Scan for the cell matching the given text and deliver its (x, y) coordinate at center. 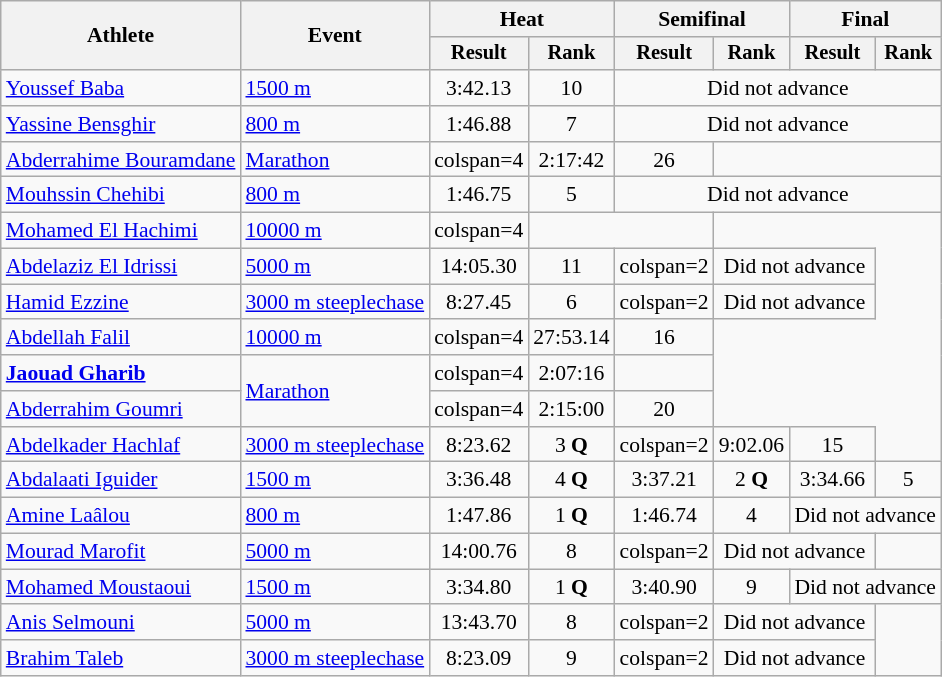
Abdelaziz El Idrissi (121, 267)
2:17:42 (571, 160)
8:23.62 (478, 445)
Final (865, 19)
Abderrahim Goumri (121, 409)
4 (752, 516)
9:02.06 (752, 445)
2 Q (752, 480)
Abdellah Falil (121, 338)
3:36.48 (478, 480)
Mourad Marofit (121, 552)
1:46.75 (478, 195)
Mohamed Moustaoui (121, 587)
3:40.90 (664, 587)
Amine Laâlou (121, 516)
8:23.09 (478, 658)
Youssef Baba (121, 88)
27:53.14 (571, 338)
3:34.80 (478, 587)
Yassine Bensghir (121, 124)
6 (571, 302)
3:37.21 (664, 480)
4 Q (571, 480)
7 (571, 124)
3:42.13 (478, 88)
Hamid Ezzine (121, 302)
14:05.30 (478, 267)
Abderrahime Bouramdane (121, 160)
13:43.70 (478, 623)
10 (571, 88)
3:34.66 (832, 480)
Abdelkader Hachlaf (121, 445)
8:27.45 (478, 302)
2:07:16 (571, 373)
2:15:00 (571, 409)
16 (664, 338)
1:46.88 (478, 124)
1:46.74 (664, 516)
Heat (522, 19)
Mohamed El Hachimi (121, 231)
Jaouad Gharib (121, 373)
Athlete (121, 36)
20 (664, 409)
26 (664, 160)
11 (571, 267)
Anis Selmouni (121, 623)
Semifinal (702, 19)
14:00.76 (478, 552)
Brahim Taleb (121, 658)
1:47.86 (478, 516)
3 Q (571, 445)
Abdalaati Iguider (121, 480)
Event (334, 36)
15 (832, 445)
Mouhssin Chehibi (121, 195)
